Pinpoint the cell where the given text exists, returning its (x, y) midpoint coordinate. 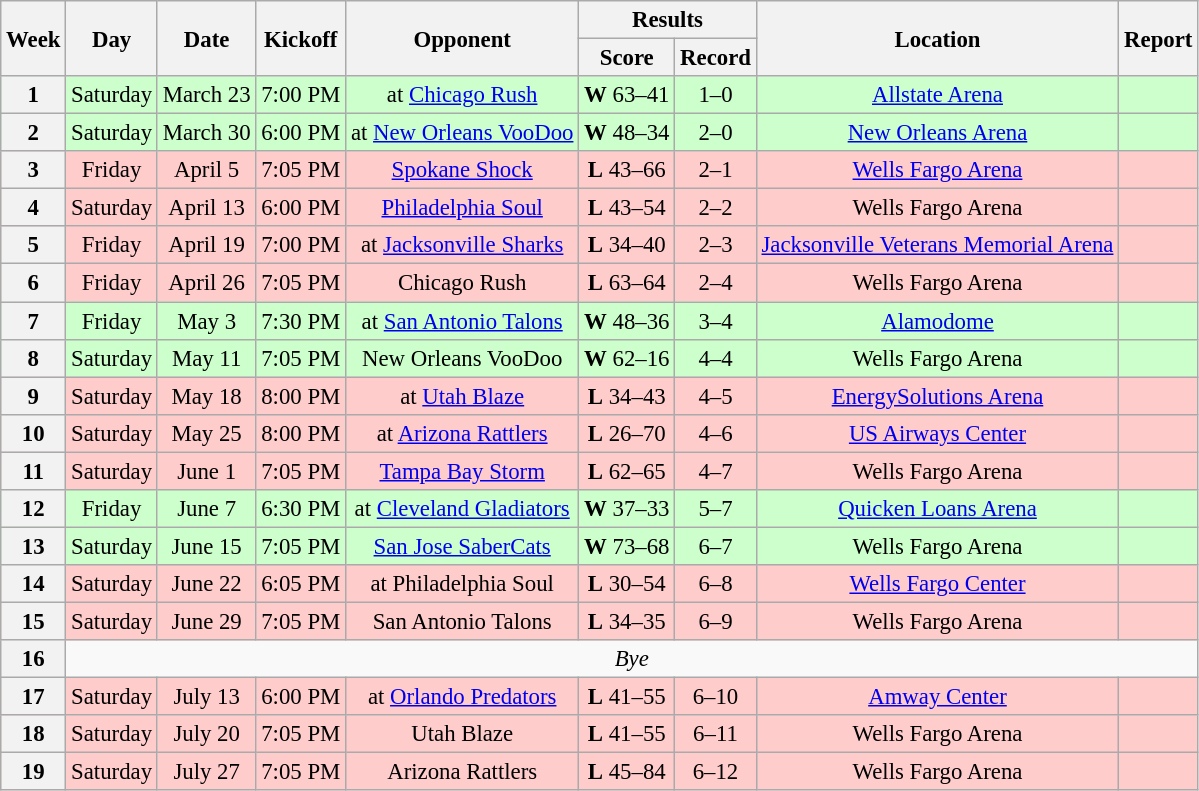
2–4 (716, 283)
Allstate Arena (938, 95)
March 23 (206, 95)
L 34–40 (627, 245)
Philadelphia Soul (462, 208)
at Utah Blaze (462, 396)
New Orleans Arena (938, 133)
12 (34, 509)
May 11 (206, 358)
Score (627, 58)
July 27 (206, 772)
6:30 PM (301, 509)
June 7 (206, 509)
5–7 (716, 509)
June 29 (206, 621)
Jacksonville Veterans Memorial Arena (938, 245)
7:30 PM (301, 321)
April 5 (206, 170)
2–0 (716, 133)
6–10 (716, 697)
San Jose SaberCats (462, 546)
1–0 (716, 95)
May 25 (206, 433)
Bye (632, 659)
1 (34, 95)
4–7 (716, 471)
June 1 (206, 471)
16 (34, 659)
Amway Center (938, 697)
6:05 PM (301, 584)
Tampa Bay Storm (462, 471)
Spokane Shock (462, 170)
4–4 (716, 358)
L 43–54 (627, 208)
July 20 (206, 734)
6–11 (716, 734)
at Orlando Predators (462, 697)
at Arizona Rattlers (462, 433)
at San Antonio Talons (462, 321)
at Cleveland Gladiators (462, 509)
8 (34, 358)
Arizona Rattlers (462, 772)
Day (112, 38)
Results (668, 20)
W 62–16 (627, 358)
at Philadelphia Soul (462, 584)
2–3 (716, 245)
EnergySolutions Arena (938, 396)
W 48–34 (627, 133)
L 34–43 (627, 396)
L 45–84 (627, 772)
7 (34, 321)
L 34–35 (627, 621)
6–9 (716, 621)
6 (34, 283)
Record (716, 58)
June 15 (206, 546)
L 62–65 (627, 471)
2–2 (716, 208)
6–12 (716, 772)
4–6 (716, 433)
Quicken Loans Arena (938, 509)
2–1 (716, 170)
L 43–66 (627, 170)
Report (1158, 38)
W 73–68 (627, 546)
19 (34, 772)
W 63–41 (627, 95)
9 (34, 396)
April 26 (206, 283)
July 13 (206, 697)
Date (206, 38)
L 63–64 (627, 283)
14 (34, 584)
Location (938, 38)
at Chicago Rush (462, 95)
San Antonio Talons (462, 621)
Opponent (462, 38)
W 37–33 (627, 509)
3 (34, 170)
June 22 (206, 584)
Alamodome (938, 321)
2 (34, 133)
US Airways Center (938, 433)
6–8 (716, 584)
L 26–70 (627, 433)
10 (34, 433)
May 18 (206, 396)
18 (34, 734)
May 3 (206, 321)
April 19 (206, 245)
Utah Blaze (462, 734)
Kickoff (301, 38)
11 (34, 471)
17 (34, 697)
Week (34, 38)
at New Orleans VooDoo (462, 133)
Chicago Rush (462, 283)
L 30–54 (627, 584)
4 (34, 208)
4–5 (716, 396)
at Jacksonville Sharks (462, 245)
New Orleans VooDoo (462, 358)
W 48–36 (627, 321)
March 30 (206, 133)
5 (34, 245)
13 (34, 546)
6–7 (716, 546)
3–4 (716, 321)
Wells Fargo Center (938, 584)
15 (34, 621)
April 13 (206, 208)
